Provide the [X, Y] coordinate of the cell's center where the given text is located.  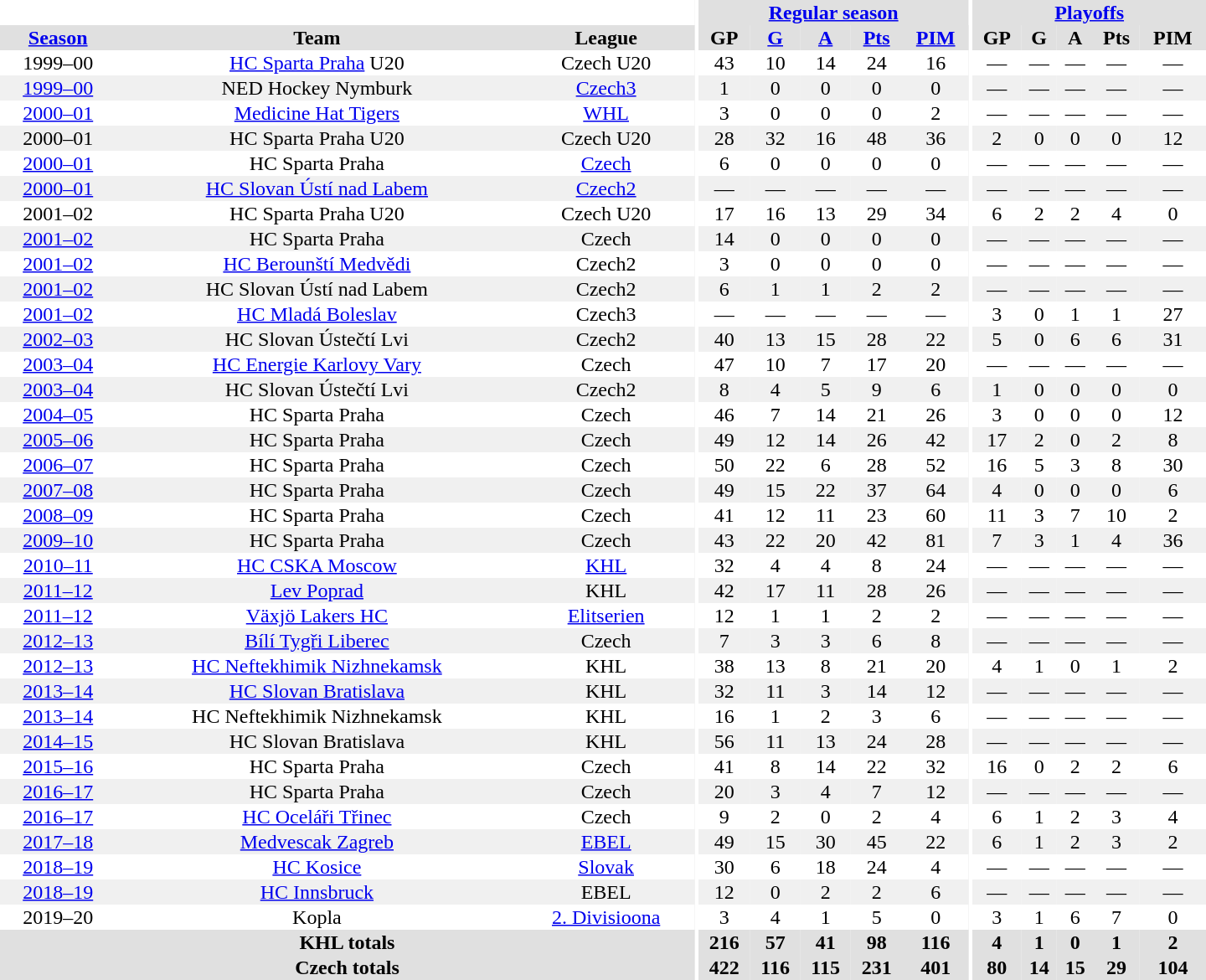
115 [826, 967]
2010–11 [58, 565]
57 [776, 942]
NED Hockey Nymburk [317, 88]
422 [724, 967]
98 [877, 942]
31 [1172, 339]
HC CSKA Moscow [317, 565]
60 [936, 515]
HC Innsbruck [317, 892]
HC Berounští Medvědi [317, 264]
HC Kosice [317, 867]
2002–03 [58, 339]
216 [724, 942]
HC Oceláři Třinec [317, 817]
81 [936, 540]
HC Energie Karlovy Vary [317, 364]
40 [724, 339]
2009–10 [58, 540]
50 [724, 465]
2015–16 [58, 766]
KHL totals [347, 942]
104 [1172, 967]
64 [936, 490]
Elitserien [606, 616]
45 [877, 842]
HC Mladá Boleslav [317, 314]
Team [317, 38]
401 [936, 967]
231 [877, 967]
Czech totals [347, 967]
2. Divisioona [606, 917]
23 [877, 515]
Bílí Tygři Liberec [317, 641]
Playoffs [1089, 13]
38 [724, 666]
Växjö Lakers HC [317, 616]
18 [826, 867]
Regular season [834, 13]
Medicine Hat Tigers [317, 113]
37 [877, 490]
Medvescak Zagreb [317, 842]
WHL [606, 113]
2017–18 [58, 842]
Lev Poprad [317, 591]
2005–06 [58, 440]
2008–09 [58, 515]
Season [58, 38]
46 [724, 415]
2006–07 [58, 465]
27 [1172, 314]
52 [936, 465]
Slovak [606, 867]
Kopla [317, 917]
47 [724, 364]
80 [997, 967]
48 [877, 138]
2004–05 [58, 415]
2019–20 [58, 917]
2007–08 [58, 490]
34 [936, 214]
2014–15 [58, 741]
56 [724, 741]
League [606, 38]
